Capture the cell that displays the provided text and extract its (X, Y) central coordinate. 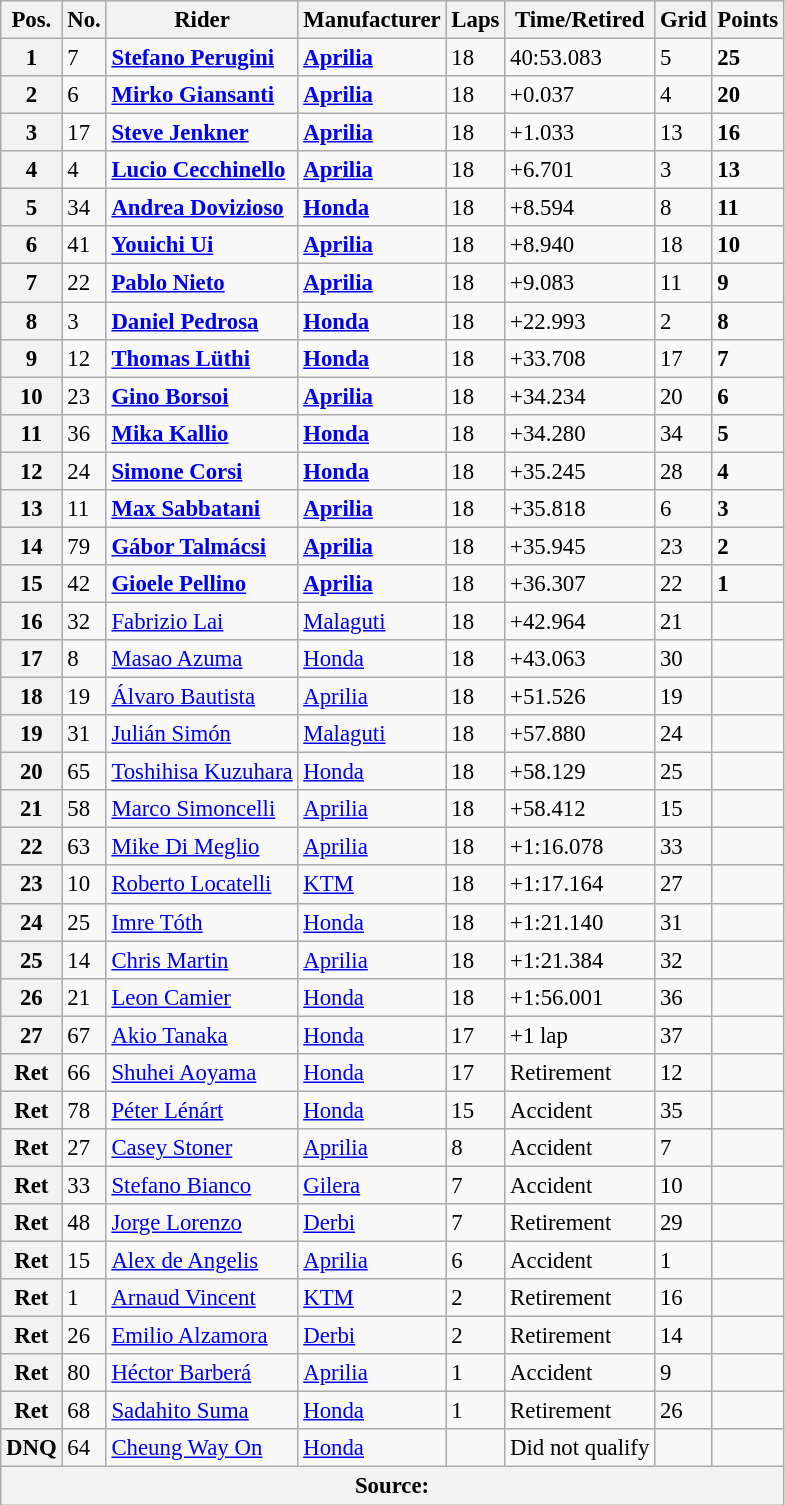
+1:16.078 (580, 847)
Jorge Lorenzo (202, 1223)
Fabrizio Lai (202, 621)
Manufacturer (372, 20)
80 (84, 1373)
Shuhei Aoyama (202, 1073)
Stefano Perugini (202, 58)
28 (684, 471)
+51.526 (580, 697)
+43.063 (580, 659)
Gioele Pellino (202, 584)
+36.307 (580, 584)
+34.234 (580, 396)
Marco Simoncelli (202, 809)
Chris Martin (202, 960)
58 (84, 809)
+58.412 (580, 809)
Lucio Cecchinello (202, 170)
30 (684, 659)
+1.033 (580, 133)
Imre Tóth (202, 922)
Masao Azuma (202, 659)
Gábor Talmácsi (202, 546)
41 (84, 245)
Time/Retired (580, 20)
64 (84, 1449)
Leon Camier (202, 997)
+6.701 (580, 170)
Péter Lénárt (202, 1110)
48 (84, 1223)
35 (684, 1110)
Roberto Locatelli (202, 885)
Source: (392, 1486)
Héctor Barberá (202, 1373)
37 (684, 1035)
+8.940 (580, 245)
Mirko Giansanti (202, 95)
Mika Kallio (202, 433)
Max Sabbatani (202, 509)
Gilera (372, 1185)
Stefano Bianco (202, 1185)
Arnaud Vincent (202, 1298)
Grid (684, 20)
+1:17.164 (580, 885)
Did not qualify (580, 1449)
Toshihisa Kuzuhara (202, 772)
Sadahito Suma (202, 1411)
Cheung Way On (202, 1449)
+1:21.140 (580, 922)
Emilio Alzamora (202, 1336)
Simone Corsi (202, 471)
+8.594 (580, 208)
67 (84, 1035)
79 (84, 546)
29 (684, 1223)
40:53.083 (580, 58)
Youichi Ui (202, 245)
Points (748, 20)
DNQ (32, 1449)
+9.083 (580, 283)
Pos. (32, 20)
Thomas Lüthi (202, 358)
+35.818 (580, 509)
Mike Di Meglio (202, 847)
+33.708 (580, 358)
+0.037 (580, 95)
Andrea Dovizioso (202, 208)
42 (84, 584)
No. (84, 20)
78 (84, 1110)
63 (84, 847)
Pablo Nieto (202, 283)
Rider (202, 20)
+35.245 (580, 471)
Casey Stoner (202, 1148)
Akio Tanaka (202, 1035)
Daniel Pedrosa (202, 321)
Alex de Angelis (202, 1261)
+1 lap (580, 1035)
Steve Jenkner (202, 133)
66 (84, 1073)
Julián Simón (202, 734)
Laps (476, 20)
68 (84, 1411)
+34.280 (580, 433)
+1:56.001 (580, 997)
+22.993 (580, 321)
+1:21.384 (580, 960)
65 (84, 772)
+35.945 (580, 546)
Gino Borsoi (202, 396)
Álvaro Bautista (202, 697)
+58.129 (580, 772)
+42.964 (580, 621)
+57.880 (580, 734)
